Determine the [X, Y] coordinate at the center of the cell enclosing the given text.  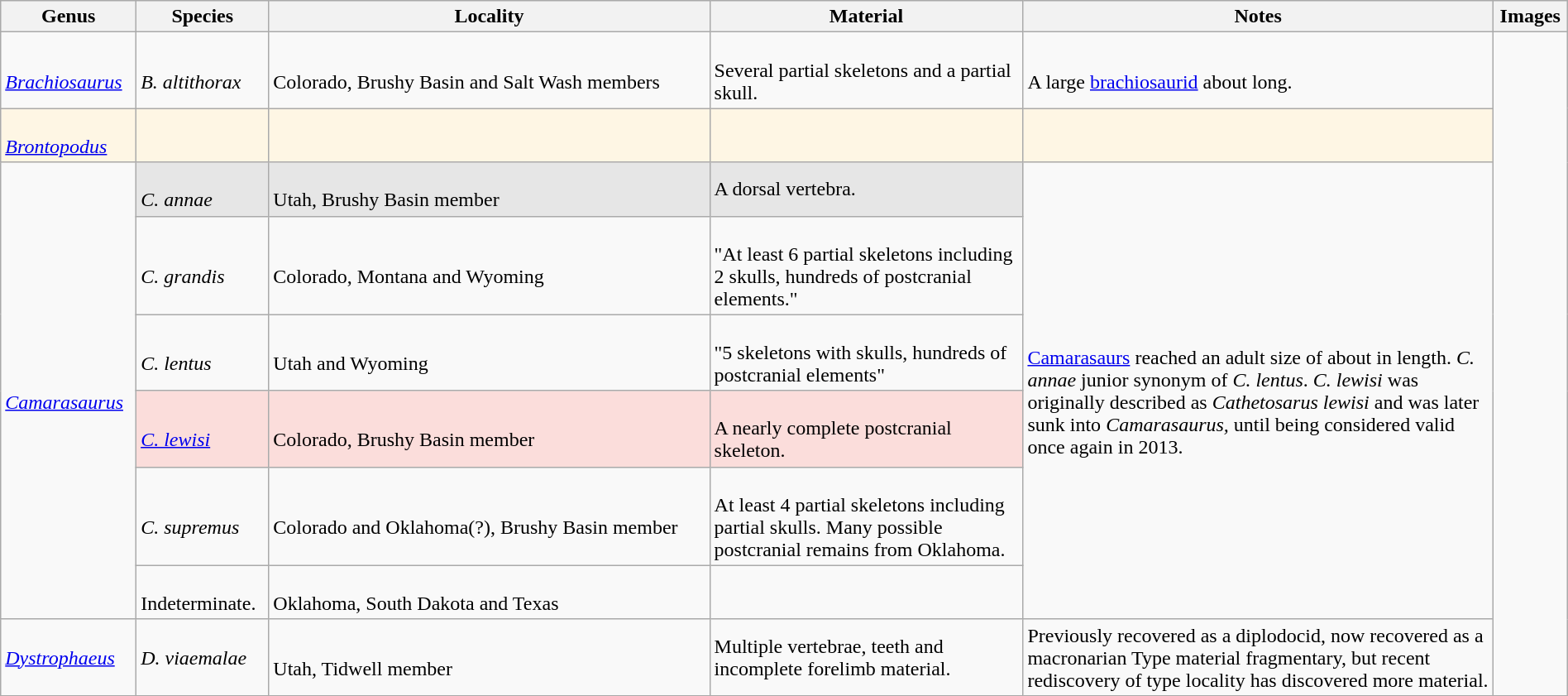
Dystrophaeus [69, 657]
"At least 6 partial skeletons including 2 skulls, hundreds of postcranial elements." [867, 265]
C. grandis [203, 265]
Locality [490, 17]
Colorado, Brushy Basin member [490, 429]
Several partial skeletons and a partial skull. [867, 70]
C. annae [203, 189]
Colorado, Brushy Basin and Salt Wash members [490, 70]
D. viaemalae [203, 657]
Camarasaurus [69, 391]
C. supremus [203, 516]
"5 skeletons with skulls, hundreds of postcranial elements" [867, 353]
B. altithorax [203, 70]
Utah and Wyoming [490, 353]
Colorado and Oklahoma(?), Brushy Basin member [490, 516]
Multiple vertebrae, teeth and incomplete forelimb material. [867, 657]
Indeterminate. [203, 593]
Genus [69, 17]
A large brachiosaurid about long. [1258, 70]
C. lentus [203, 353]
Brachiosaurus [69, 70]
Images [1530, 17]
Oklahoma, South Dakota and Texas [490, 593]
Species [203, 17]
Utah, Tidwell member [490, 657]
Material [867, 17]
Notes [1258, 17]
Utah, Brushy Basin member [490, 189]
C. lewisi [203, 429]
At least 4 partial skeletons including partial skulls. Many possible postcranial remains from Oklahoma. [867, 516]
A dorsal vertebra. [867, 189]
Colorado, Montana and Wyoming [490, 265]
Brontopodus [69, 136]
A nearly complete postcranial skeleton. [867, 429]
